Search for the cell housing the specified text and yield its (x, y) center coordinate. 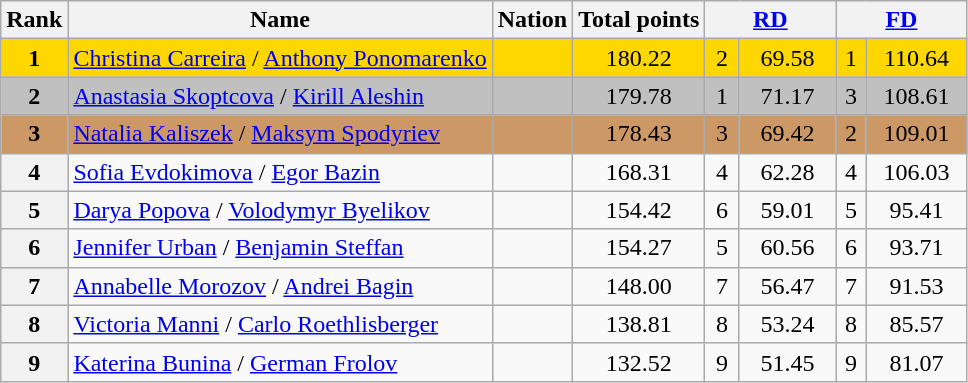
56.47 (788, 286)
Christina Carreira / Anthony Ponomarenko (280, 58)
154.27 (639, 248)
Nation (532, 20)
81.07 (916, 362)
Annabelle Morozov / Andrei Bagin (280, 286)
179.78 (639, 96)
93.71 (916, 248)
Darya Popova / Volodymyr Byelikov (280, 210)
91.53 (916, 286)
Anastasia Skoptcova / Kirill Aleshin (280, 96)
Natalia Kaliszek / Maksym Spodyriev (280, 134)
110.64 (916, 58)
62.28 (788, 172)
168.31 (639, 172)
85.57 (916, 324)
180.22 (639, 58)
Total points (639, 20)
69.42 (788, 134)
154.42 (639, 210)
148.00 (639, 286)
FD (902, 20)
Sofia Evdokimova / Egor Bazin (280, 172)
53.24 (788, 324)
71.17 (788, 96)
Katerina Bunina / German Frolov (280, 362)
RD (770, 20)
106.03 (916, 172)
69.58 (788, 58)
51.45 (788, 362)
132.52 (639, 362)
Rank (34, 20)
138.81 (639, 324)
Victoria Manni / Carlo Roethlisberger (280, 324)
60.56 (788, 248)
59.01 (788, 210)
95.41 (916, 210)
178.43 (639, 134)
109.01 (916, 134)
Name (280, 20)
108.61 (916, 96)
Jennifer Urban / Benjamin Steffan (280, 248)
